Search for the cell housing the specified text and yield its (x, y) center coordinate. 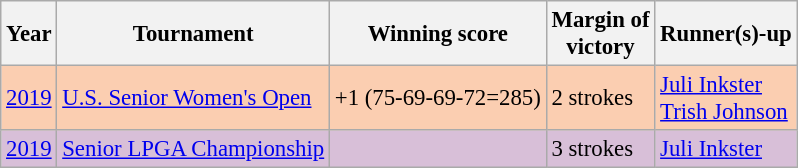
Senior LPGA Championship (194, 149)
3 strokes (600, 149)
Juli Inkster Trish Johnson (726, 98)
Runner(s)-up (726, 34)
Winning score (438, 34)
Year (29, 34)
+1 (75-69-69-72=285) (438, 98)
2 strokes (600, 98)
Margin ofvictory (600, 34)
U.S. Senior Women's Open (194, 98)
Juli Inkster (726, 149)
Tournament (194, 34)
